Find where the given text appears and provide that cell's center as (X, Y) coordinate. 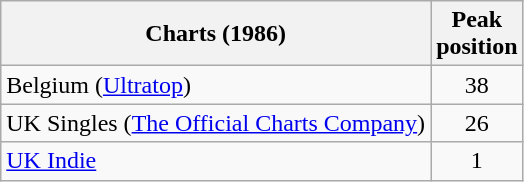
38 (477, 85)
UK Singles (The Official Charts Company) (216, 123)
Peakposition (477, 34)
Charts (1986) (216, 34)
UK Indie (216, 161)
26 (477, 123)
Belgium (Ultratop) (216, 85)
1 (477, 161)
